Return (x, y) of the center of cell containing provided text 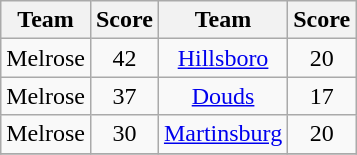
Martinsburg (222, 134)
17 (322, 96)
37 (124, 96)
Douds (222, 96)
30 (124, 134)
Hillsboro (222, 58)
42 (124, 58)
